Detect which cell encompasses the target text, then output its (x, y) center coordinate. 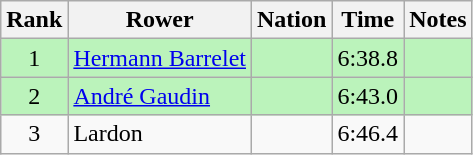
Rower (160, 20)
1 (34, 58)
Nation (292, 20)
André Gaudin (160, 96)
Notes (438, 20)
3 (34, 134)
Rank (34, 20)
6:46.4 (368, 134)
Time (368, 20)
2 (34, 96)
6:43.0 (368, 96)
6:38.8 (368, 58)
Hermann Barrelet (160, 58)
Lardon (160, 134)
